Capture the cell that displays the provided text and extract its (x, y) central coordinate. 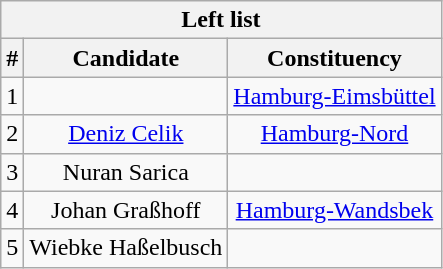
Deniz Celik (126, 134)
Hamburg-Eimsbüttel (334, 96)
3 (12, 172)
Wiebke Haßelbusch (126, 248)
5 (12, 248)
Constituency (334, 58)
Nuran Sarica (126, 172)
Hamburg-Wandsbek (334, 210)
2 (12, 134)
Johan Graßhoff (126, 210)
Left list (221, 20)
1 (12, 96)
Candidate (126, 58)
4 (12, 210)
# (12, 58)
Hamburg-Nord (334, 134)
